From the cell containing the given text, extract its center point as (x, y) coordinate. 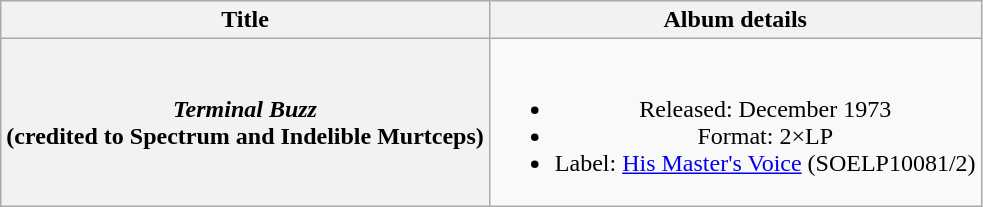
Released: December 1973Format: 2×LPLabel: His Master's Voice (SOELP10081/2) (735, 122)
Album details (735, 20)
Title (246, 20)
Terminal Buzz (credited to Spectrum and Indelible Murtceps) (246, 122)
